Pinpoint the cell where the given text exists, returning its [X, Y] midpoint coordinate. 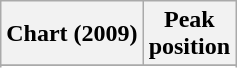
Chart (2009) [72, 34]
Peakposition [189, 34]
